Output the [X, Y] coordinate of the center of the cell containing the given text.  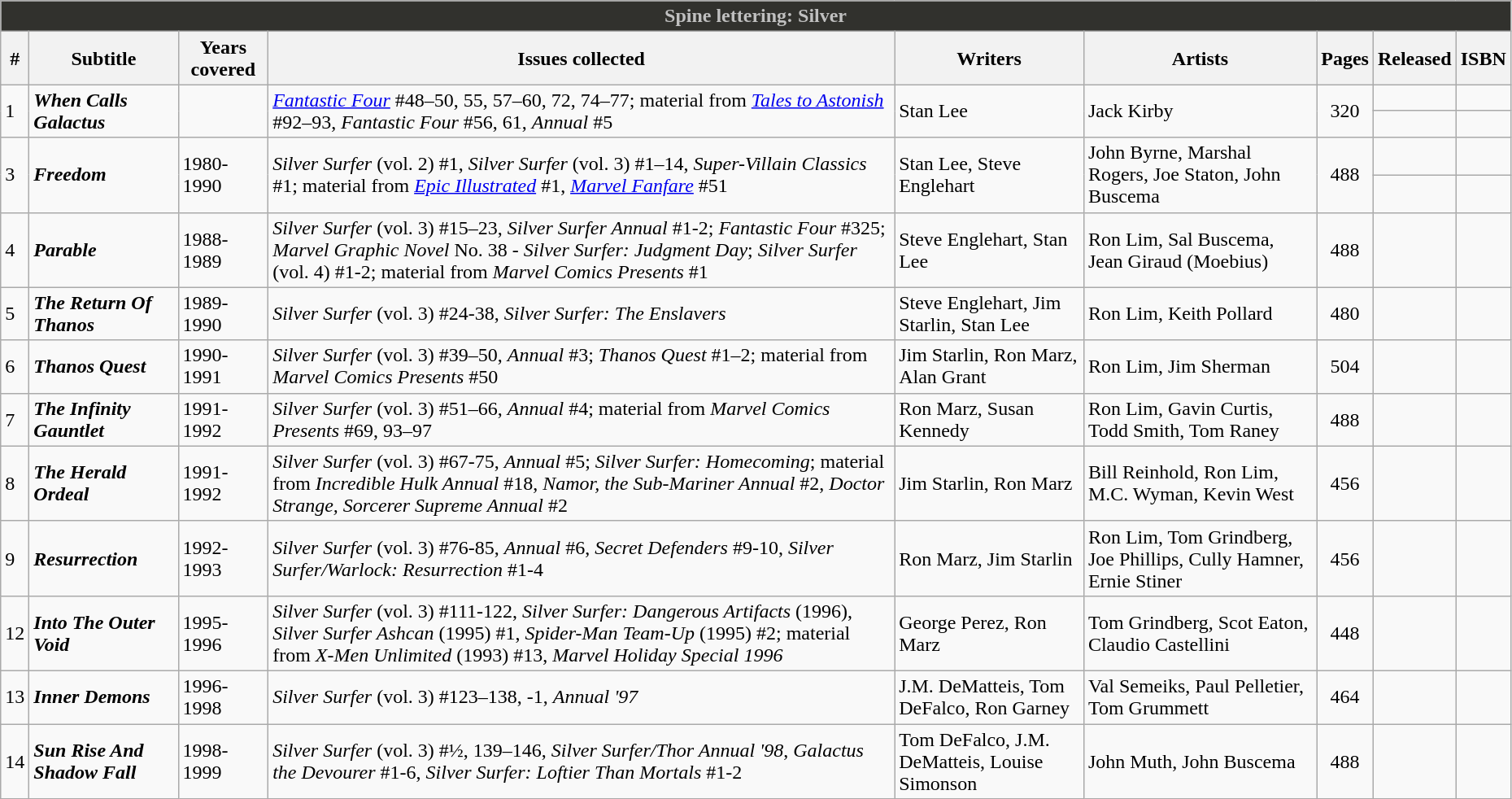
J.M. DeMatteis, Tom DeFalco, Ron Garney [989, 696]
Issues collected [582, 59]
Silver Surfer (vol. 2) #1, Silver Surfer (vol. 3) #1–14, Super-Villain Classics #1; material from Epic Illustrated #1, Marvel Fanfare #51 [582, 175]
ISBN [1484, 59]
464 [1345, 696]
Parable [104, 250]
Steve Englehart, Jim Starlin, Stan Lee [989, 314]
Pages [1345, 59]
When Calls Galactus [104, 111]
12 [15, 633]
Ron Lim, Jim Sherman [1200, 366]
Silver Surfer (vol. 3) #76-85, Annual #6, Secret Defenders #9-10, Silver Surfer/Warlock: Resurrection #1-4 [582, 558]
The Infinity Gauntlet [104, 420]
1990-1991 [223, 366]
Silver Surfer (vol. 3) #39–50, Annual #3; Thanos Quest #1–2; material from Marvel Comics Presents #50 [582, 366]
Released [1414, 59]
1988-1989 [223, 250]
Artists [1200, 59]
Ron Lim, Sal Buscema, Jean Giraud (Moebius) [1200, 250]
Silver Surfer (vol. 3) #123–138, -1, Annual '97 [582, 696]
John Byrne, Marshal Rogers, Joe Staton, John Buscema [1200, 175]
Freedom [104, 175]
Sun Rise And Shadow Fall [104, 762]
13 [15, 696]
Jack Kirby [1200, 111]
320 [1345, 111]
7 [15, 420]
The Return Of Thanos [104, 314]
6 [15, 366]
Ron Lim, Keith Pollard [1200, 314]
Years covered [223, 59]
Tom DeFalco, J.M. DeMatteis, Louise Simonson [989, 762]
Into The Outer Void [104, 633]
Ron Lim, Gavin Curtis, Todd Smith, Tom Raney [1200, 420]
448 [1345, 633]
504 [1345, 366]
14 [15, 762]
Bill Reinhold, Ron Lim, M.C. Wyman, Kevin West [1200, 483]
Val Semeiks, Paul Pelletier, Tom Grummett [1200, 696]
Silver Surfer (vol. 3) #24-38, Silver Surfer: The Enslavers [582, 314]
480 [1345, 314]
1992-1993 [223, 558]
1996-1998 [223, 696]
Jim Starlin, Ron Marz [989, 483]
George Perez, Ron Marz [989, 633]
Resurrection [104, 558]
Inner Demons [104, 696]
1998-1999 [223, 762]
Subtitle [104, 59]
Ron Marz, Jim Starlin [989, 558]
Stan Lee [989, 111]
Thanos Quest [104, 366]
Writers [989, 59]
Ron Lim, Tom Grindberg, Joe Phillips, Cully Hamner, Ernie Stiner [1200, 558]
1995-1996 [223, 633]
4 [15, 250]
# [15, 59]
Silver Surfer (vol. 3) #51–66, Annual #4; material from Marvel Comics Presents #69, 93–97 [582, 420]
9 [15, 558]
Fantastic Four #48–50, 55, 57–60, 72, 74–77; material from Tales to Astonish #92–93, Fantastic Four #56, 61, Annual #5 [582, 111]
5 [15, 314]
1989-1990 [223, 314]
3 [15, 175]
The Herald Ordeal [104, 483]
1980-1990 [223, 175]
John Muth, John Buscema [1200, 762]
8 [15, 483]
Steve Englehart, Stan Lee [989, 250]
Stan Lee, Steve Englehart [989, 175]
Silver Surfer (vol. 3) #½, 139–146, Silver Surfer/Thor Annual '98, Galactus the Devourer #1-6, Silver Surfer: Loftier Than Mortals #1-2 [582, 762]
Ron Marz, Susan Kennedy [989, 420]
Tom Grindberg, Scot Eaton, Claudio Castellini [1200, 633]
1 [15, 111]
Spine lettering: Silver [756, 16]
Jim Starlin, Ron Marz, Alan Grant [989, 366]
